From the cell containing the given text, extract its center point as (x, y) coordinate. 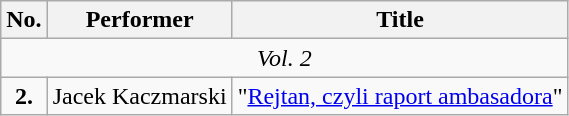
Performer (140, 20)
"Rejtan, czyli raport ambasadora" (400, 96)
Jacek Kaczmarski (140, 96)
2. (24, 96)
Vol. 2 (284, 58)
No. (24, 20)
Title (400, 20)
